For the text-containing cell, return its midpoint in [x, y] coordinate format. 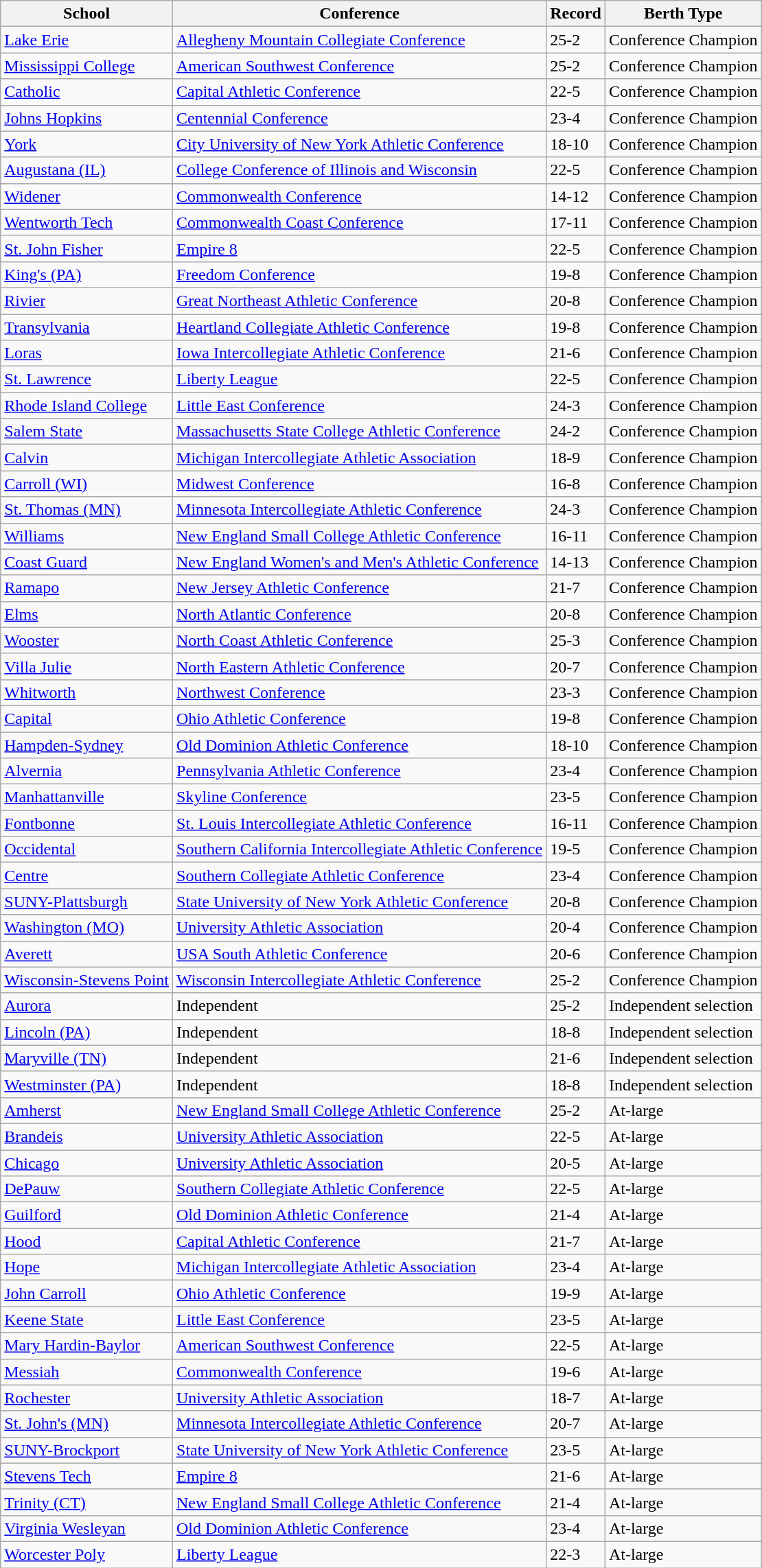
City University of New York Athletic Conference [360, 144]
Westminster (PA) [86, 1084]
Record [576, 14]
19-6 [576, 1372]
23-3 [576, 692]
19-9 [576, 1294]
SUNY-Brockport [86, 1450]
Iowa Intercollegiate Athletic Conference [360, 353]
Calvin [86, 458]
Stevens Tech [86, 1476]
25-3 [576, 640]
Commonwealth Coast Conference [360, 222]
Wooster [86, 640]
20-4 [576, 928]
Berth Type [683, 14]
Skyline Conference [360, 797]
Centennial Conference [360, 118]
Ramapo [86, 588]
School [86, 14]
Fontbonne [86, 823]
14-12 [576, 196]
Johns Hopkins [86, 118]
St. John's (MN) [86, 1424]
Worcester Poly [86, 1554]
Centre [86, 876]
Amherst [86, 1110]
Averett [86, 954]
Williams [86, 536]
Allegheny Mountain Collegiate Conference [360, 40]
19-5 [576, 850]
Lincoln (PA) [86, 1032]
North Coast Athletic Conference [360, 640]
USA South Athletic Conference [360, 954]
North Atlantic Conference [360, 614]
Southern California Intercollegiate Athletic Conference [360, 850]
Maryville (TN) [86, 1058]
St. Louis Intercollegiate Athletic Conference [360, 823]
Loras [86, 353]
18-7 [576, 1398]
Northwest Conference [360, 692]
Carroll (WI) [86, 484]
Virginia Wesleyan [86, 1528]
DePauw [86, 1189]
SUNY-Plattsburgh [86, 902]
Transylvania [86, 327]
Keene State [86, 1320]
Coast Guard [86, 562]
Massachusetts State College Athletic Conference [360, 432]
Hampden-Sydney [86, 745]
St. Thomas (MN) [86, 510]
17-11 [576, 222]
Pennsylvania Athletic Conference [360, 771]
Freedom Conference [360, 274]
Whitworth [86, 692]
Great Northeast Athletic Conference [360, 301]
Trinity (CT) [86, 1502]
New Jersey Athletic Conference [360, 588]
Occidental [86, 850]
John Carroll [86, 1294]
22-3 [576, 1554]
Brandeis [86, 1136]
Rochester [86, 1398]
New England Women's and Men's Athletic Conference [360, 562]
20-6 [576, 954]
Capital [86, 718]
North Eastern Athletic Conference [360, 666]
18-9 [576, 458]
Midwest Conference [360, 484]
Aurora [86, 1006]
Augustana (IL) [86, 170]
Hope [86, 1267]
Heartland Collegiate Athletic Conference [360, 327]
Catholic [86, 92]
Guilford [86, 1215]
King's (PA) [86, 274]
York [86, 144]
16-8 [576, 484]
Mississippi College [86, 66]
Washington (MO) [86, 928]
Hood [86, 1241]
Wentworth Tech [86, 222]
Conference [360, 14]
14-13 [576, 562]
St. Lawrence [86, 379]
20-5 [576, 1163]
Alvernia [86, 771]
Rhode Island College [86, 406]
24-2 [576, 432]
Lake Erie [86, 40]
College Conference of Illinois and Wisconsin [360, 170]
Rivier [86, 301]
Elms [86, 614]
Salem State [86, 432]
St. John Fisher [86, 248]
Messiah [86, 1372]
Widener [86, 196]
Wisconsin Intercollegiate Athletic Conference [360, 980]
Villa Julie [86, 666]
Manhattanville [86, 797]
Chicago [86, 1163]
Mary Hardin-Baylor [86, 1346]
Wisconsin-Stevens Point [86, 980]
